From the cell containing the given text, extract its center point as (x, y) coordinate. 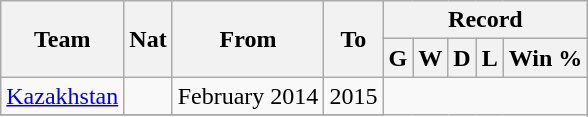
D (462, 58)
From (248, 39)
Team (62, 39)
Record (486, 20)
G (398, 58)
Nat (148, 39)
Kazakhstan (62, 96)
L (490, 58)
To (354, 39)
2015 (354, 96)
W (430, 58)
February 2014 (248, 96)
Win % (546, 58)
